Return [x, y] of the center of cell containing provided text 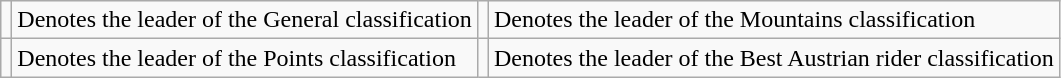
Denotes the leader of the General classification [245, 20]
Denotes the leader of the Mountains classification [774, 20]
Denotes the leader of the Best Austrian rider classification [774, 58]
Denotes the leader of the Points classification [245, 58]
